Return the (X, Y) coordinate for the center point of the cell that contains the specified text.  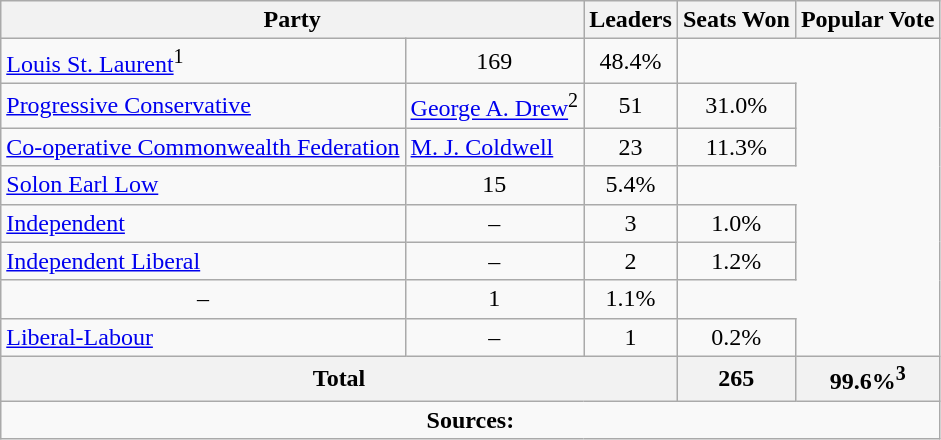
11.3% (736, 147)
Independent Liberal (203, 261)
M. J. Coldwell (494, 147)
Co-operative Commonwealth Federation (203, 147)
5.4% (631, 185)
99.6%3 (868, 378)
Party (292, 20)
Progressive Conservative (203, 106)
Popular Vote (868, 20)
Leaders (631, 20)
265 (736, 378)
3 (631, 223)
23 (631, 147)
0.2% (736, 337)
2 (631, 261)
Liberal-Labour (203, 337)
George A. Drew2 (494, 106)
Solon Earl Low (203, 185)
169 (494, 62)
Sources: (470, 420)
48.4% (631, 62)
1.2% (736, 261)
1.0% (736, 223)
31.0% (736, 106)
Total (340, 378)
Seats Won (736, 20)
Louis St. Laurent1 (203, 62)
Independent (203, 223)
15 (494, 185)
1.1% (631, 299)
51 (631, 106)
